Search for the cell housing the specified text and yield its (X, Y) center coordinate. 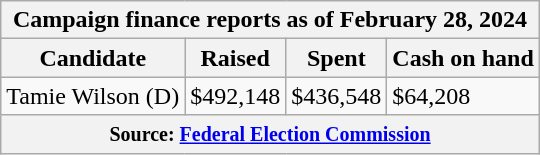
Raised (236, 58)
$436,548 (336, 96)
$64,208 (463, 96)
Candidate (93, 58)
Source: Federal Election Commission (270, 134)
Cash on hand (463, 58)
Spent (336, 58)
Campaign finance reports as of February 28, 2024 (270, 20)
$492,148 (236, 96)
Tamie Wilson (D) (93, 96)
